Search for the cell housing the specified text and yield its [x, y] center coordinate. 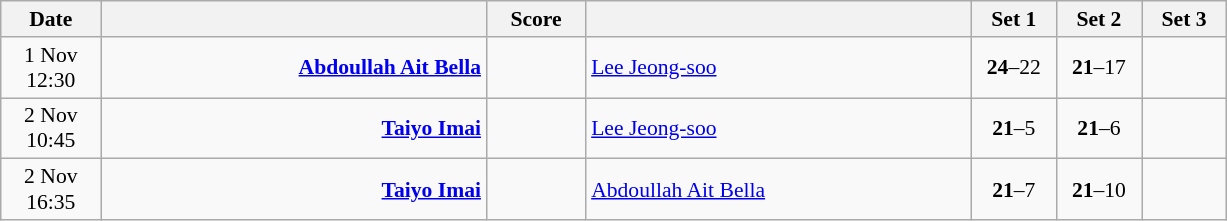
2 Nov16:35 [51, 190]
24–22 [1014, 68]
21–10 [1098, 190]
21–6 [1098, 128]
Set 1 [1014, 19]
Score [536, 19]
Set 3 [1184, 19]
Set 2 [1098, 19]
21–17 [1098, 68]
2 Nov10:45 [51, 128]
21–7 [1014, 190]
21–5 [1014, 128]
Date [51, 19]
1 Nov12:30 [51, 68]
